Extract the [X, Y] coordinate from the center of the cell holding the provided text.  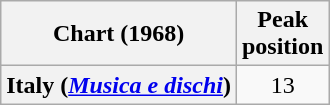
Chart (1968) [119, 34]
Peakposition [282, 34]
Italy (Musica e dischi) [119, 85]
13 [282, 85]
